Scan for the cell matching the given text and deliver its (x, y) coordinate at center. 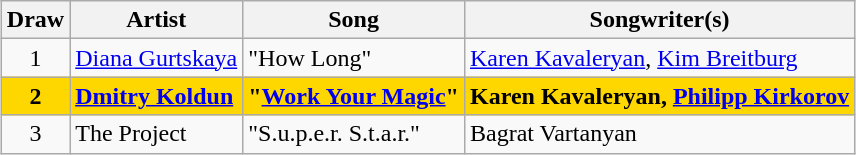
Bagrat Vartanyan (659, 134)
"Work Your Magic" (354, 96)
1 (35, 58)
"S.u.p.e.r. S.t.a.r." (354, 134)
Diana Gurtskaya (156, 58)
Karen Kavaleryan, Kim Breitburg (659, 58)
Songwriter(s) (659, 20)
Karen Kavaleryan, Philipp Kirkorov (659, 96)
Artist (156, 20)
The Project (156, 134)
2 (35, 96)
Song (354, 20)
Draw (35, 20)
3 (35, 134)
"How Long" (354, 58)
Dmitry Koldun (156, 96)
